Extract the [x, y] coordinate from the center of the cell holding the provided text.  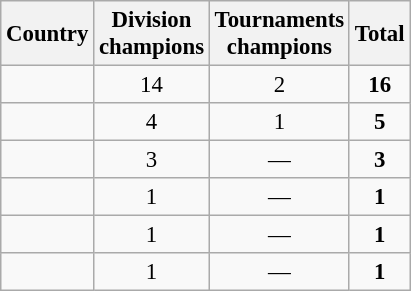
Divisionchampions [152, 34]
14 [152, 85]
Country [48, 34]
2 [279, 85]
Tournamentschampions [279, 34]
4 [152, 122]
16 [379, 85]
5 [379, 122]
Total [379, 34]
